Search for the cell housing the specified text and yield its (x, y) center coordinate. 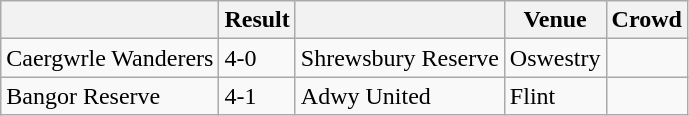
4-1 (257, 96)
Crowd (646, 20)
Shrewsbury Reserve (400, 58)
Bangor Reserve (110, 96)
4-0 (257, 58)
Flint (555, 96)
Adwy United (400, 96)
Result (257, 20)
Oswestry (555, 58)
Caergwrle Wanderers (110, 58)
Venue (555, 20)
